Pinpoint the cell where the given text exists, returning its [X, Y] midpoint coordinate. 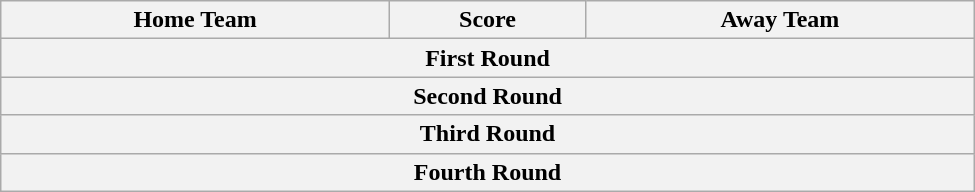
Away Team [780, 20]
First Round [488, 58]
Fourth Round [488, 172]
Second Round [488, 96]
Home Team [196, 20]
Third Round [488, 134]
Score [487, 20]
